Provide the [X, Y] coordinate of the cell's center where the given text is located.  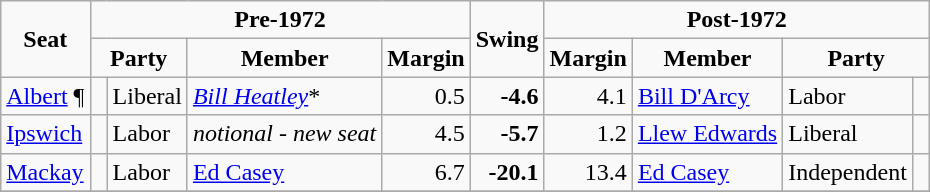
-5.7 [507, 134]
Swing [507, 39]
Mackay [46, 172]
Independent [848, 172]
1.2 [588, 134]
6.7 [426, 172]
-20.1 [507, 172]
4.5 [426, 134]
Llew Edwards [707, 134]
Bill Heatley* [284, 96]
notional - new seat [284, 134]
Albert ¶ [46, 96]
Seat [46, 39]
4.1 [588, 96]
Bill D'Arcy [707, 96]
13.4 [588, 172]
Ipswich [46, 134]
Pre-1972 [280, 20]
0.5 [426, 96]
-4.6 [507, 96]
Post-1972 [736, 20]
